Capture the cell that displays the provided text and extract its [x, y] central coordinate. 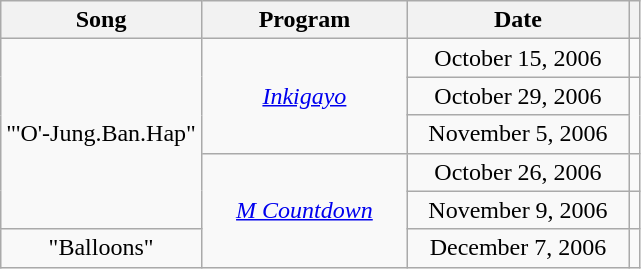
Inkigayo [304, 96]
October 29, 2006 [518, 96]
December 7, 2006 [518, 248]
Program [304, 20]
M Countdown [304, 210]
November 5, 2006 [518, 134]
October 15, 2006 [518, 58]
Date [518, 20]
Song [102, 20]
October 26, 2006 [518, 172]
November 9, 2006 [518, 210]
"'O'-Jung.Ban.Hap" [102, 134]
"Balloons" [102, 248]
